Identify which cell holds the provided text, then report its (x, y) central coordinate. 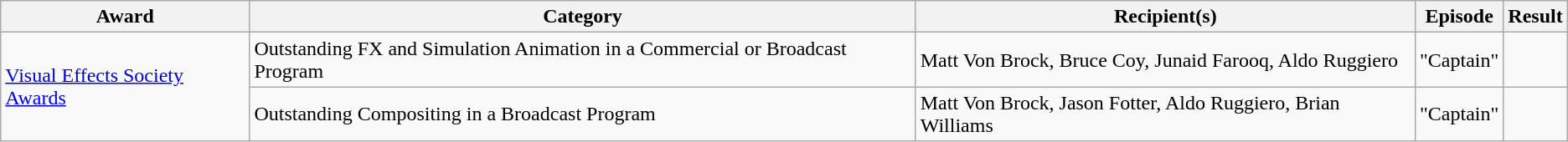
Recipient(s) (1165, 17)
Outstanding Compositing in a Broadcast Program (583, 114)
Outstanding FX and Simulation Animation in a Commercial or Broadcast Program (583, 60)
Episode (1459, 17)
Award (126, 17)
Matt Von Brock, Jason Fotter, Aldo Ruggiero, Brian Williams (1165, 114)
Category (583, 17)
Result (1535, 17)
Matt Von Brock, Bruce Coy, Junaid Farooq, Aldo Ruggiero (1165, 60)
Visual Effects Society Awards (126, 87)
